Locate the cell with the specified text and output its [x, y] center coordinate. 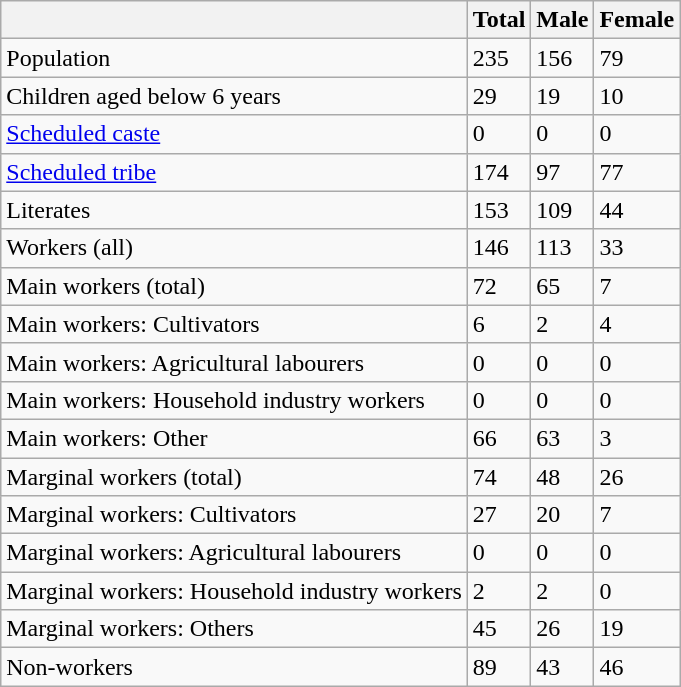
Female [637, 20]
46 [637, 667]
Marginal workers: Agricultural labourers [234, 553]
89 [499, 667]
Scheduled tribe [234, 172]
146 [499, 248]
29 [499, 96]
20 [562, 515]
45 [499, 629]
63 [562, 438]
Main workers: Agricultural labourers [234, 362]
Marginal workers: Household industry workers [234, 591]
4 [637, 324]
Main workers (total) [234, 286]
43 [562, 667]
235 [499, 58]
109 [562, 210]
Scheduled caste [234, 134]
97 [562, 172]
156 [562, 58]
Workers (all) [234, 248]
Children aged below 6 years [234, 96]
Marginal workers (total) [234, 477]
27 [499, 515]
66 [499, 438]
10 [637, 96]
48 [562, 477]
44 [637, 210]
Non-workers [234, 667]
Literates [234, 210]
33 [637, 248]
Total [499, 20]
Population [234, 58]
74 [499, 477]
Marginal workers: Others [234, 629]
Main workers: Other [234, 438]
77 [637, 172]
174 [499, 172]
Main workers: Household industry workers [234, 400]
6 [499, 324]
65 [562, 286]
72 [499, 286]
Main workers: Cultivators [234, 324]
113 [562, 248]
Marginal workers: Cultivators [234, 515]
79 [637, 58]
3 [637, 438]
153 [499, 210]
Male [562, 20]
